Find where the given text appears and provide that cell's center as [X, Y] coordinate. 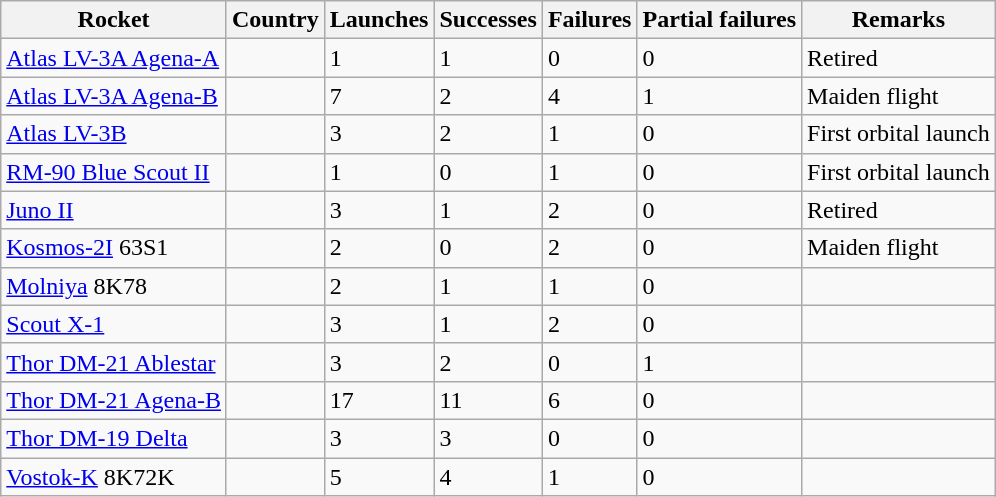
Vostok-K 8K72K [114, 477]
11 [488, 400]
Juno II [114, 210]
7 [379, 96]
Thor DM-21 Agena-B [114, 400]
Country [275, 20]
Failures [590, 20]
5 [379, 477]
Kosmos-2I 63S1 [114, 248]
Atlas LV-3B [114, 134]
Thor DM-19 Delta [114, 438]
Remarks [899, 20]
Successes [488, 20]
6 [590, 400]
Partial failures [720, 20]
17 [379, 400]
Atlas LV-3A Agena-B [114, 96]
Rocket [114, 20]
Atlas LV-3A Agena-A [114, 58]
Scout X-1 [114, 324]
RM-90 Blue Scout II [114, 172]
Launches [379, 20]
Thor DM-21 Ablestar [114, 362]
Molniya 8K78 [114, 286]
